For the text-containing cell, return its midpoint in [X, Y] coordinate format. 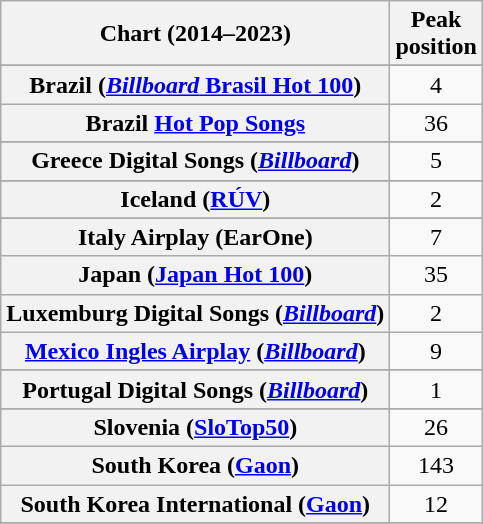
143 [436, 465]
35 [436, 275]
26 [436, 427]
Portugal Digital Songs (Billboard) [196, 389]
South Korea International (Gaon) [196, 503]
Brazil Hot Pop Songs [196, 123]
9 [436, 351]
7 [436, 237]
Chart (2014–2023) [196, 34]
4 [436, 85]
5 [436, 161]
Iceland (RÚV) [196, 199]
Luxemburg Digital Songs (Billboard) [196, 313]
Japan (Japan Hot 100) [196, 275]
Greece Digital Songs (Billboard) [196, 161]
Mexico Ingles Airplay (Billboard) [196, 351]
Brazil (Billboard Brasil Hot 100) [196, 85]
12 [436, 503]
36 [436, 123]
Italy Airplay (EarOne) [196, 237]
South Korea (Gaon) [196, 465]
1 [436, 389]
Slovenia (SloTop50) [196, 427]
Peakposition [436, 34]
